Capture the cell that displays the provided text and extract its (x, y) central coordinate. 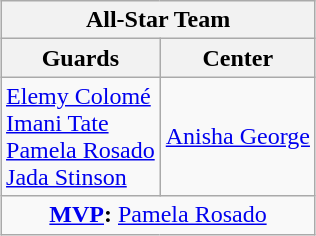
MVP: Pamela Rosado (158, 215)
Center (238, 58)
All-Star Team (158, 20)
Anisha George (238, 136)
Guards (81, 58)
Elemy Colomé Imani Tate Pamela Rosado Jada Stinson (81, 136)
